Return the (x, y) coordinate for the center point of the cell that contains the specified text.  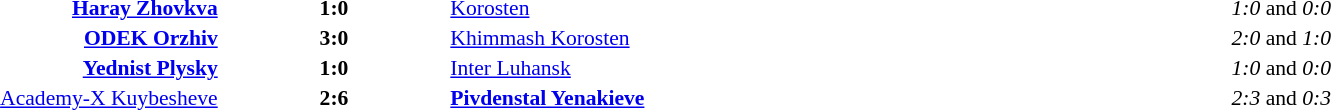
Khimmash Korosten (638, 38)
1:0 (334, 68)
Inter Luhansk (638, 68)
3:0 (334, 38)
